Identify which cell holds the provided text, then report its [x, y] central coordinate. 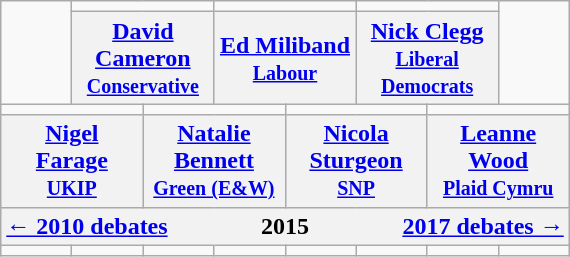
Nicola Sturgeon SNP [356, 161]
← 2010 debates [108, 226]
Nigel Farage UKIP [72, 161]
David Cameron Conservative [143, 58]
2017 debates → [462, 226]
Natalie Bennett Green (E&W) [214, 161]
Ed Miliband Labour [285, 58]
Leanne Wood Plaid Cymru [498, 161]
Nick Clegg Liberal Democrats [427, 58]
2015 [285, 226]
